Search for the cell housing the specified text and yield its (x, y) center coordinate. 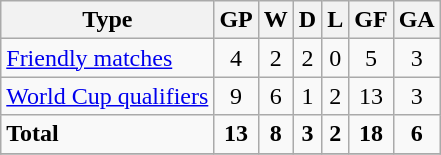
9 (236, 96)
Friendly matches (108, 58)
L (336, 20)
Type (108, 20)
4 (236, 58)
Total (108, 134)
W (276, 20)
World Cup qualifiers (108, 96)
8 (276, 134)
GF (371, 20)
5 (371, 58)
18 (371, 134)
GA (416, 20)
GP (236, 20)
0 (336, 58)
D (307, 20)
1 (307, 96)
